Locate the cell with the specified text and output its [x, y] center coordinate. 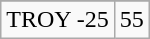
55 [132, 20]
TROY -25 [58, 20]
